Return the [x, y] coordinate for the center point of the cell that contains the specified text.  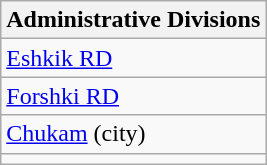
Administrative Divisions [134, 20]
Eshkik RD [134, 58]
Forshki RD [134, 96]
Chukam (city) [134, 134]
